Pinpoint the cell where the given text exists, returning its [x, y] midpoint coordinate. 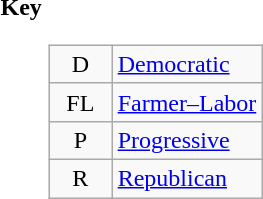
FL [81, 102]
D [81, 64]
P [81, 140]
R [81, 178]
Farmer–Labor [187, 102]
Democratic [187, 64]
Progressive [187, 140]
Republican [187, 178]
